Return the [X, Y] coordinate for the center point of the cell that contains the specified text.  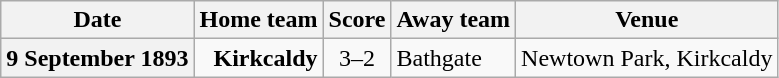
Home team [258, 20]
Newtown Park, Kirkcaldy [647, 58]
3–2 [357, 58]
Kirkcaldy [258, 58]
9 September 1893 [98, 58]
Date [98, 20]
Score [357, 20]
Bathgate [454, 58]
Venue [647, 20]
Away team [454, 20]
